Capture the cell that displays the provided text and extract its (x, y) central coordinate. 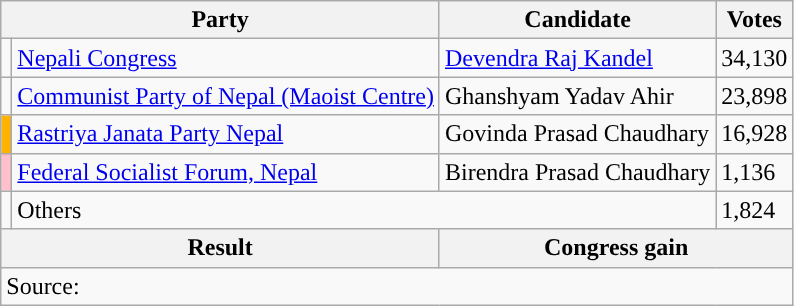
Devendra Raj Kandel (577, 58)
16,928 (754, 134)
Votes (754, 20)
1,824 (754, 210)
Federal Socialist Forum, Nepal (226, 172)
34,130 (754, 58)
Candidate (577, 20)
Rastriya Janata Party Nepal (226, 134)
Congress gain (616, 248)
Ghanshyam Yadav Ahir (577, 96)
1,136 (754, 172)
Nepali Congress (226, 58)
Others (364, 210)
23,898 (754, 96)
Birendra Prasad Chaudhary (577, 172)
Source: (397, 286)
Govinda Prasad Chaudhary (577, 134)
Party (220, 20)
Result (220, 248)
Communist Party of Nepal (Maoist Centre) (226, 96)
